Locate the cell with the specified text and output its (x, y) center coordinate. 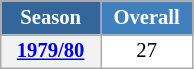
27 (146, 51)
1979/80 (51, 51)
Season (51, 17)
Overall (146, 17)
